Return the [X, Y] coordinate for the center point of the cell that contains the specified text.  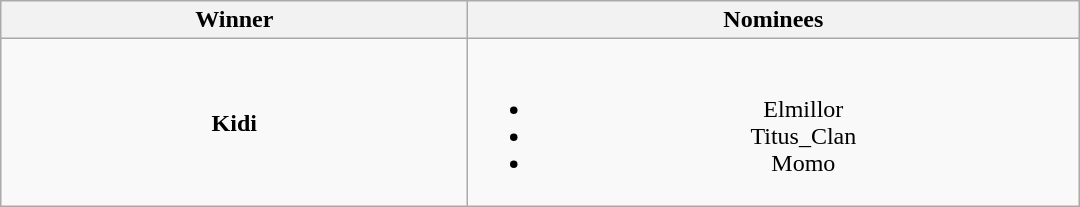
Elmillor Titus_Clan Momo [774, 122]
Nominees [774, 20]
Kidi [234, 122]
Winner [234, 20]
